From the cell containing the given text, extract its center point as [X, Y] coordinate. 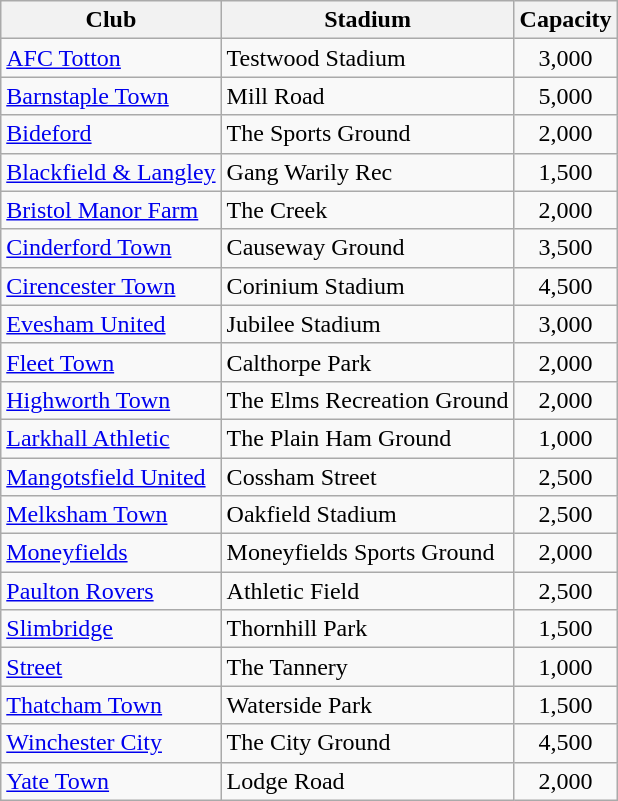
Barnstaple Town [111, 96]
Larkhall Athletic [111, 438]
Calthorpe Park [368, 362]
Blackfield & Langley [111, 172]
Highworth Town [111, 400]
Yate Town [111, 781]
AFC Totton [111, 58]
Street [111, 667]
Paulton Rovers [111, 591]
Cirencester Town [111, 286]
Mill Road [368, 96]
Causeway Ground [368, 248]
The Creek [368, 210]
Bideford [111, 134]
Mangotsfield United [111, 477]
Moneyfields Sports Ground [368, 553]
Athletic Field [368, 591]
Capacity [566, 20]
Thatcham Town [111, 705]
Gang Warily Rec [368, 172]
Fleet Town [111, 362]
Stadium [368, 20]
Cinderford Town [111, 248]
Club [111, 20]
Slimbridge [111, 629]
The Plain Ham Ground [368, 438]
3,500 [566, 248]
Waterside Park [368, 705]
Corinium Stadium [368, 286]
Winchester City [111, 743]
Lodge Road [368, 781]
The Tannery [368, 667]
Thornhill Park [368, 629]
Jubilee Stadium [368, 324]
5,000 [566, 96]
Cossham Street [368, 477]
Testwood Stadium [368, 58]
The City Ground [368, 743]
The Elms Recreation Ground [368, 400]
The Sports Ground [368, 134]
Bristol Manor Farm [111, 210]
Melksham Town [111, 515]
Oakfield Stadium [368, 515]
Moneyfields [111, 553]
Evesham United [111, 324]
